Output the (X, Y) coordinate of the center of the cell containing the given text.  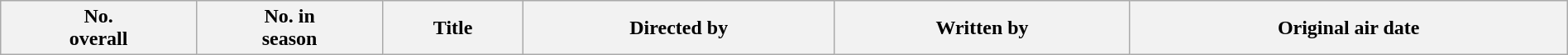
No. inseason (289, 28)
Directed by (678, 28)
Written by (982, 28)
No.overall (99, 28)
Original air date (1348, 28)
Title (453, 28)
